Identify which cell holds the provided text, then report its (X, Y) central coordinate. 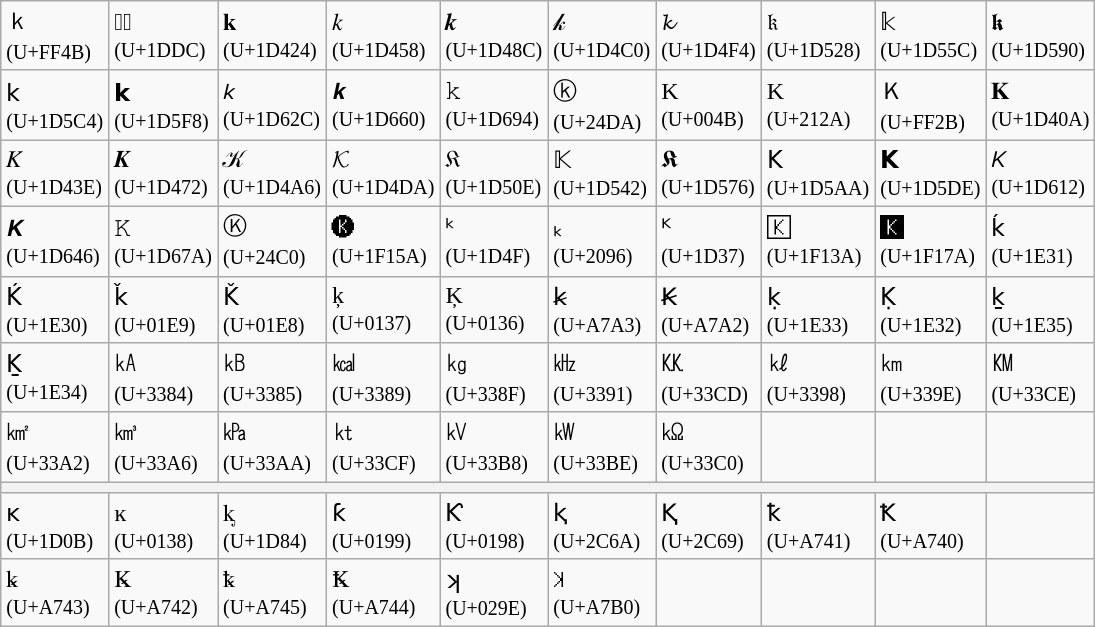
𝘒 (U+1D612) (1040, 174)
K (U+212A) (818, 105)
🅺 (U+1F17A) (930, 241)
🄺 (U+1F13A) (818, 241)
㎏ (U+338F) (494, 378)
㎾ (U+33BE) (602, 447)
㏏ (U+33CF) (384, 447)
㎦ (U+33A6) (164, 447)
◌ᷜ (U+1DDC) (164, 36)
ǩ (U+01E9) (164, 310)
𝙺 (U+1D67A) (164, 241)
𝗸 (U+1D5F8) (164, 105)
𝕂 (U+1D542) (602, 174)
ḱ (U+1E31) (1040, 241)
ⱪ (U+2C6A) (602, 526)
ḳ (U+1E33) (818, 310)
𝚔 (U+1D694) (494, 105)
㎢ (U+33A2) (55, 447)
𝗄 (U+1D5C4) (55, 105)
Ｋ (U+FF2B) (930, 105)
𝓀 (U+1D4C0) (602, 36)
Ǩ (U+01E8) (272, 310)
ᶄ (U+1D84) (272, 526)
𝙆 (U+1D646) (55, 241)
𝑲 (U+1D472) (164, 174)
𝔨 (U+1D528) (818, 36)
㏎ (U+33CE) (1040, 378)
ḵ (U+1E35) (1040, 310)
𝕶 (U+1D576) (709, 174)
ķ (U+0137) (384, 310)
K (U+004B) (709, 105)
㎘ (U+3398) (818, 378)
𝐾 (U+1D43E) (55, 174)
㎪ (U+33AA) (272, 447)
𝓴 (U+1D4F4) (709, 36)
Ꝃ (U+A742) (164, 592)
𝓚 (U+1D4DA) (384, 174)
Ḱ (U+1E30) (55, 310)
㎄ (U+3384) (164, 378)
Ʞ (U+A7B0) (602, 592)
𝑘 (U+1D458) (384, 36)
Ꞣ (U+A7A2) (709, 310)
𝖪 (U+1D5AA) (818, 174)
ꝅ (U+A745) (272, 592)
ₖ (U+2096) (602, 241)
𝗞 (U+1D5DE) (930, 174)
㎞ (U+339E) (930, 378)
𝒦 (U+1D4A6) (272, 174)
Ƙ (U+0198) (494, 526)
ｋ (U+FF4B) (55, 36)
Ⱪ (U+2C69) (709, 526)
ƙ (U+0199) (384, 526)
ᵏ (U+1D4F) (494, 241)
𝖐 (U+1D590) (1040, 36)
𝕜 (U+1D55C) (930, 36)
Ⓚ (U+24C0) (272, 241)
㎸ (U+33B8) (494, 447)
𝐤 (U+1D424) (272, 36)
㎑ (U+3391) (602, 378)
ᴋ (U+1D0B) (55, 526)
Ꝁ (U+A740) (930, 526)
𝒌 (U+1D48C) (494, 36)
ᴷ (U+1D37) (709, 241)
ꝃ (U+A743) (55, 592)
ⓚ (U+24DA) (602, 105)
𝔎 (U+1D50E) (494, 174)
ꞣ (U+A7A3) (602, 310)
Ḳ (U+1E32) (930, 310)
𝐊 (U+1D40A) (1040, 105)
ĸ (U+0138) (164, 526)
ꝁ (U+A741) (818, 526)
㏍ (U+33CD) (709, 378)
Ķ (U+0136) (494, 310)
🅚 (U+1F15A) (384, 241)
𝙠 (U+1D660) (384, 105)
Ꝅ (U+A744) (384, 592)
ʞ (U+029E) (494, 592)
㎉ (U+3389) (384, 378)
Ḵ (U+1E34) (55, 378)
㏀ (U+33C0) (709, 447)
𝘬 (U+1D62C) (272, 105)
㎅ (U+3385) (272, 378)
